Pinpoint the cell where the given text exists, returning its [x, y] midpoint coordinate. 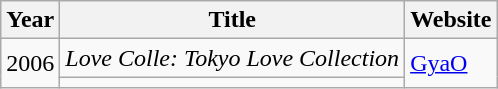
Year [30, 20]
GyaO [451, 64]
Title [232, 20]
Website [451, 20]
Love Colle: Tokyo Love Collection [232, 58]
2006 [30, 64]
